Pinpoint the cell where the given text exists, returning its (X, Y) midpoint coordinate. 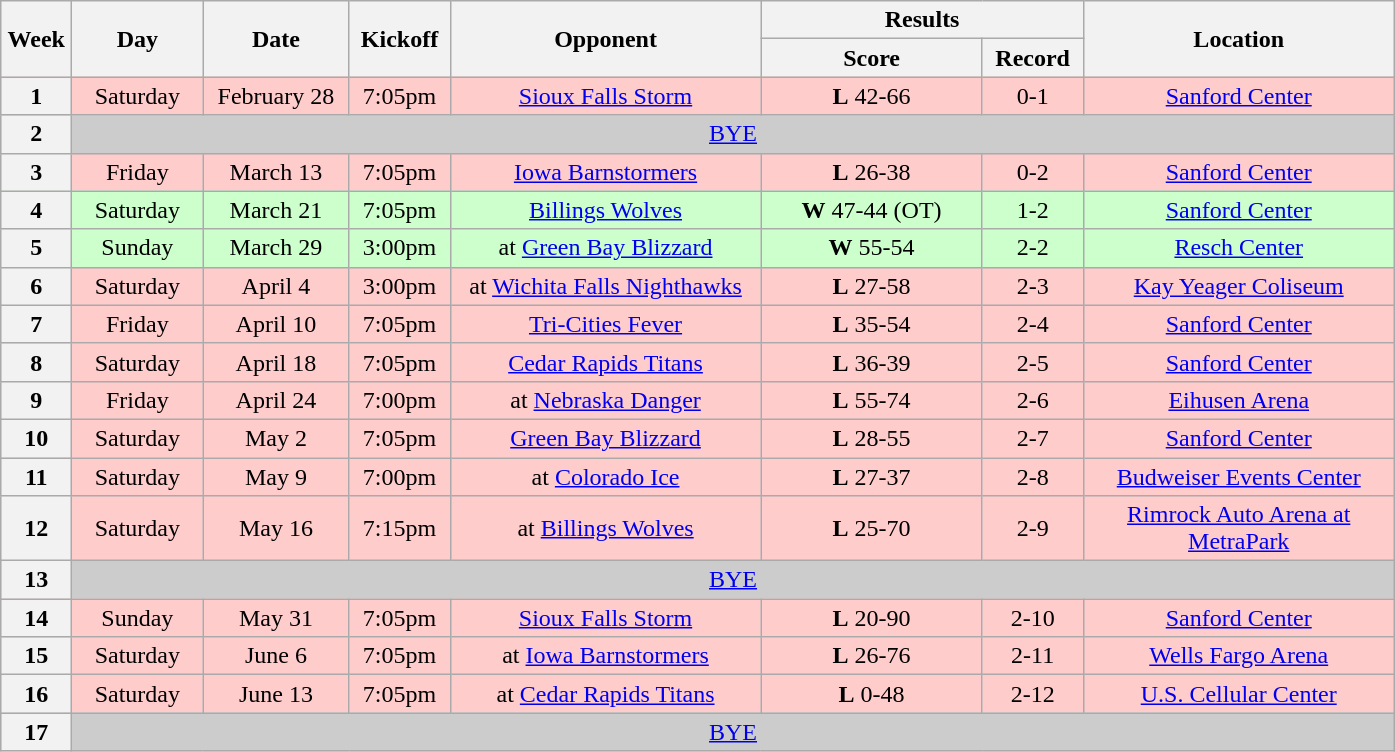
Billings Wolves (606, 210)
Cedar Rapids Titans (606, 362)
13 (36, 580)
L 28-55 (872, 438)
May 2 (276, 438)
W 55-54 (872, 248)
Green Bay Blizzard (606, 438)
2-12 (1032, 694)
Budweiser Events Center (1238, 477)
L 25-70 (872, 528)
14 (36, 618)
Kay Yeager Coliseum (1238, 286)
12 (36, 528)
Score (872, 58)
at Iowa Barnstormers (606, 656)
Location (1238, 39)
L 27-58 (872, 286)
Resch Center (1238, 248)
Rimrock Auto Arena at MetraPark (1238, 528)
2-5 (1032, 362)
L 26-76 (872, 656)
5 (36, 248)
7:15pm (400, 528)
March 29 (276, 248)
L 42-66 (872, 96)
L 35-54 (872, 324)
W 47-44 (OT) (872, 210)
Day (138, 39)
April 4 (276, 286)
2-9 (1032, 528)
1 (36, 96)
17 (36, 732)
Kickoff (400, 39)
May 16 (276, 528)
March 21 (276, 210)
9 (36, 400)
June 13 (276, 694)
April 18 (276, 362)
Tri-Cities Fever (606, 324)
2 (36, 134)
L 27-37 (872, 477)
0-1 (1032, 96)
2-4 (1032, 324)
April 10 (276, 324)
L 0-48 (872, 694)
2-2 (1032, 248)
2-11 (1032, 656)
3 (36, 172)
February 28 (276, 96)
at Cedar Rapids Titans (606, 694)
L 55-74 (872, 400)
Opponent (606, 39)
0-2 (1032, 172)
Results (922, 20)
L 26-38 (872, 172)
Eihusen Arena (1238, 400)
1-2 (1032, 210)
U.S. Cellular Center (1238, 694)
Iowa Barnstormers (606, 172)
7 (36, 324)
6 (36, 286)
4 (36, 210)
2-10 (1032, 618)
April 24 (276, 400)
2-8 (1032, 477)
at Colorado Ice (606, 477)
at Green Bay Blizzard (606, 248)
15 (36, 656)
L 20-90 (872, 618)
Date (276, 39)
Wells Fargo Arena (1238, 656)
16 (36, 694)
at Wichita Falls Nighthawks (606, 286)
May 31 (276, 618)
March 13 (276, 172)
8 (36, 362)
10 (36, 438)
11 (36, 477)
June 6 (276, 656)
at Nebraska Danger (606, 400)
2-6 (1032, 400)
L 36-39 (872, 362)
Week (36, 39)
May 9 (276, 477)
at Billings Wolves (606, 528)
2-3 (1032, 286)
2-7 (1032, 438)
Record (1032, 58)
